Scan for the cell matching the given text and deliver its [X, Y] coordinate at center. 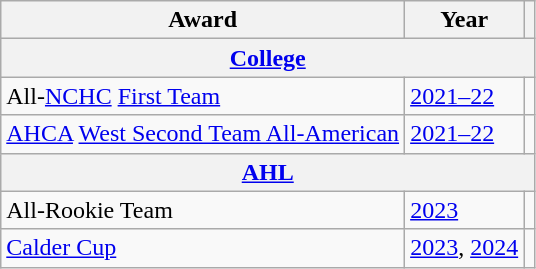
All-NCHC First Team [203, 96]
2023 [464, 210]
Calder Cup [203, 248]
Award [203, 20]
College [268, 58]
Year [464, 20]
AHL [268, 172]
All-Rookie Team [203, 210]
2023, 2024 [464, 248]
AHCA West Second Team All-American [203, 134]
